Detect which cell encompasses the target text, then output its (X, Y) center coordinate. 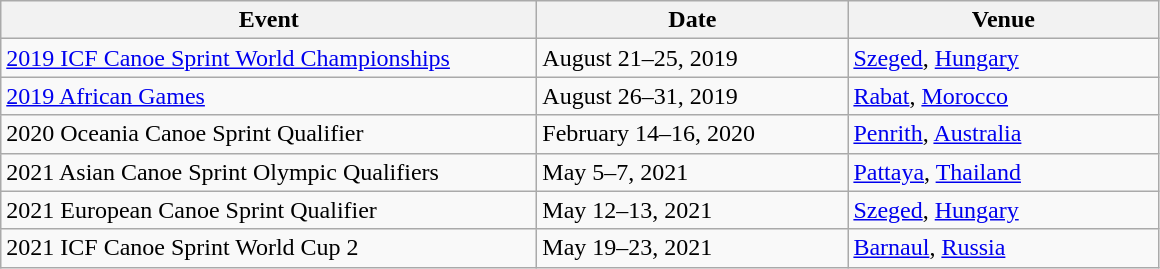
February 14–16, 2020 (692, 134)
August 21–25, 2019 (692, 58)
Pattaya, Thailand (1004, 172)
Date (692, 20)
2021 European Canoe Sprint Qualifier (269, 210)
May 5–7, 2021 (692, 172)
2021 ICF Canoe Sprint World Cup 2 (269, 248)
Event (269, 20)
2020 Oceania Canoe Sprint Qualifier (269, 134)
Rabat, Morocco (1004, 96)
Barnaul, Russia (1004, 248)
May 12–13, 2021 (692, 210)
May 19–23, 2021 (692, 248)
2019 African Games (269, 96)
2021 Asian Canoe Sprint Olympic Qualifiers (269, 172)
2019 ICF Canoe Sprint World Championships (269, 58)
August 26–31, 2019 (692, 96)
Penrith, Australia (1004, 134)
Venue (1004, 20)
